For the text-containing cell, return its midpoint in [X, Y] coordinate format. 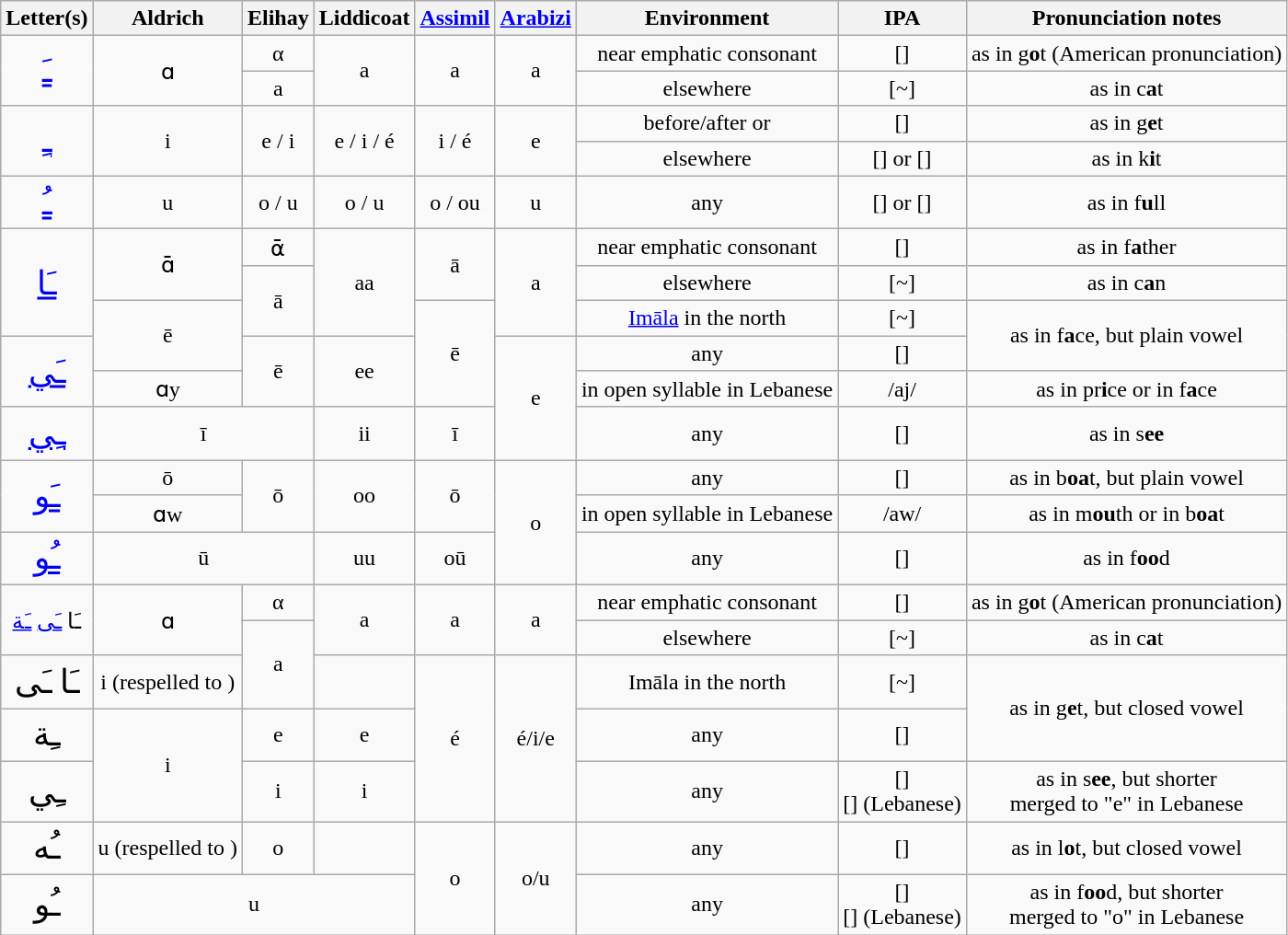
ـَ [47, 71]
i / é [454, 141]
as in food, but shortermerged to "o" in Lebanese [1126, 906]
ɑy [167, 389]
as in mouth or in boat [1126, 514]
ـَا ـَى ـَة [47, 620]
as in lot, but closed vowel [1126, 848]
Arabizi [535, 18]
as in price or in face [1126, 389]
ـِة [47, 735]
as in full [1126, 202]
/aw/ [903, 514]
é/i/e [535, 738]
ـَا ـَى [47, 682]
ᾱ [278, 248]
as in father [1126, 248]
ـَي [47, 372]
o / ou [454, 202]
ـَو [47, 496]
ee [364, 372]
as in boat, but plain vowel [1126, 478]
as in face, but plain vowel [1126, 336]
ـَا [47, 283]
o/u [535, 878]
ū [203, 559]
e / i [278, 141]
ɑw [167, 514]
ـُه [47, 848]
as in see [1126, 433]
Environment [707, 18]
ɑ̄ [167, 265]
Aldrich [167, 18]
/aj/ [903, 389]
as in can [1126, 283]
aa [364, 283]
Letter(s) [47, 18]
IPA [903, 18]
as in kit [1126, 158]
Pronunciation notes [1126, 18]
i (respelled to ) [167, 682]
uu [364, 559]
e / i / é [364, 141]
as in food [1126, 559]
Liddicoat [364, 18]
as in see, but shortermerged to "e" in Lebanese [1126, 791]
Elihay [278, 18]
é [454, 738]
oū [454, 559]
before/after or [707, 123]
Assimil [454, 18]
as in get, but closed vowel [1126, 709]
ii [364, 433]
as in get [1126, 123]
ـِ [47, 141]
oo [364, 496]
ـُ [47, 202]
u (respelled to ) [167, 848]
